Search for the cell housing the specified text and yield its (x, y) center coordinate. 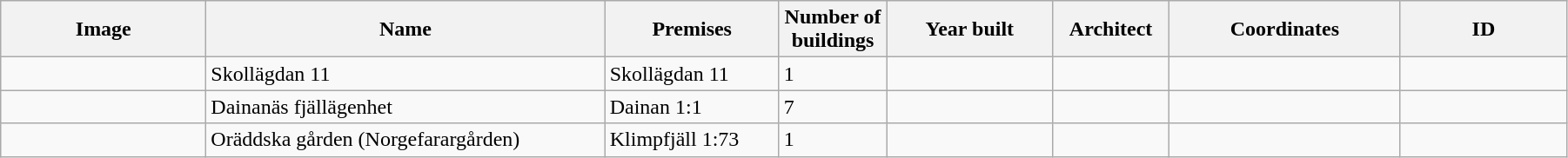
Number ofbuildings (833, 30)
7 (833, 107)
Coordinates (1284, 30)
Dainanäs fjällägenhet (405, 107)
Dainan 1:1 (692, 107)
Oräddska gården (Norgefarargården) (405, 140)
ID (1483, 30)
Architect (1110, 30)
Klimpfjäll 1:73 (692, 140)
Year built (969, 30)
Premises (692, 30)
Image (104, 30)
Name (405, 30)
